Provide the (X, Y) coordinate of the cell's center where the given text is located.  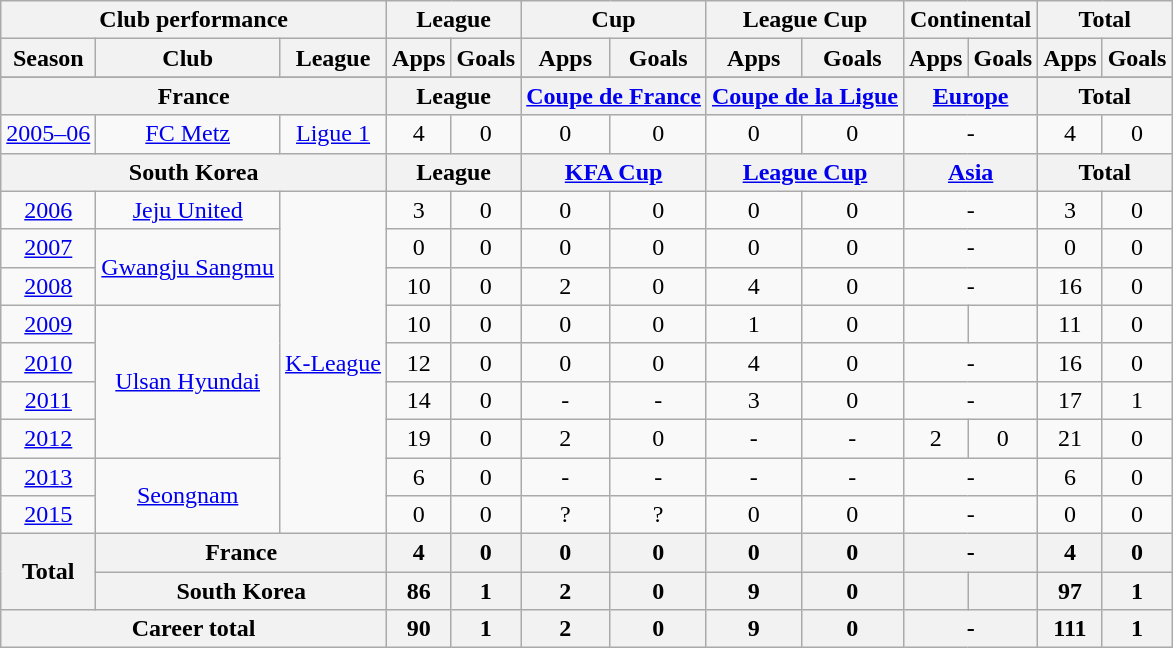
11 (1070, 324)
111 (1070, 629)
2007 (48, 248)
2015 (48, 515)
Jeju United (188, 210)
97 (1070, 591)
Europe (971, 96)
Coupe de la Ligue (804, 96)
Seongnam (188, 496)
Coupe de France (614, 96)
86 (419, 591)
2011 (48, 400)
2006 (48, 210)
14 (419, 400)
21 (1070, 438)
Club performance (194, 20)
Club (188, 58)
Ligue 1 (334, 134)
K-League (334, 362)
17 (1070, 400)
Continental (971, 20)
19 (419, 438)
Ulsan Hyundai (188, 381)
2013 (48, 477)
FC Metz (188, 134)
Gwangju Sangmu (188, 267)
2012 (48, 438)
KFA Cup (614, 172)
12 (419, 362)
Asia (971, 172)
Career total (194, 629)
2005–06 (48, 134)
Season (48, 58)
90 (419, 629)
Cup (614, 20)
2008 (48, 286)
2009 (48, 324)
2010 (48, 362)
